From the cell containing the given text, extract its center point as (X, Y) coordinate. 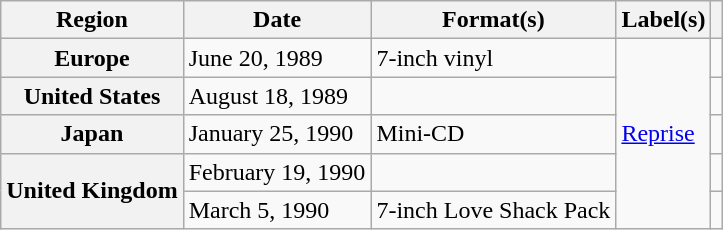
January 25, 1990 (277, 134)
Date (277, 20)
June 20, 1989 (277, 58)
7-inch Love Shack Pack (494, 210)
Label(s) (664, 20)
Reprise (664, 134)
United States (92, 96)
Japan (92, 134)
United Kingdom (92, 191)
February 19, 1990 (277, 172)
Europe (92, 58)
Mini-CD (494, 134)
7-inch vinyl (494, 58)
March 5, 1990 (277, 210)
Region (92, 20)
August 18, 1989 (277, 96)
Format(s) (494, 20)
